Capture the cell that displays the provided text and extract its [X, Y] central coordinate. 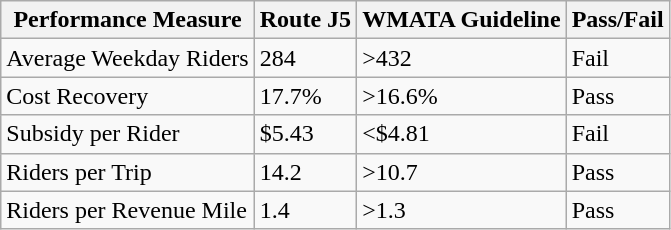
Pass/Fail [618, 20]
Performance Measure [128, 20]
14.2 [305, 172]
>10.7 [462, 172]
Cost Recovery [128, 96]
>16.6% [462, 96]
$5.43 [305, 134]
Route J5 [305, 20]
<$4.81 [462, 134]
17.7% [305, 96]
284 [305, 58]
>1.3 [462, 210]
Subsidy per Rider [128, 134]
WMATA Guideline [462, 20]
Average Weekday Riders [128, 58]
Riders per Revenue Mile [128, 210]
1.4 [305, 210]
Riders per Trip [128, 172]
>432 [462, 58]
